Extract the (X, Y) coordinate from the center of the cell holding the provided text.  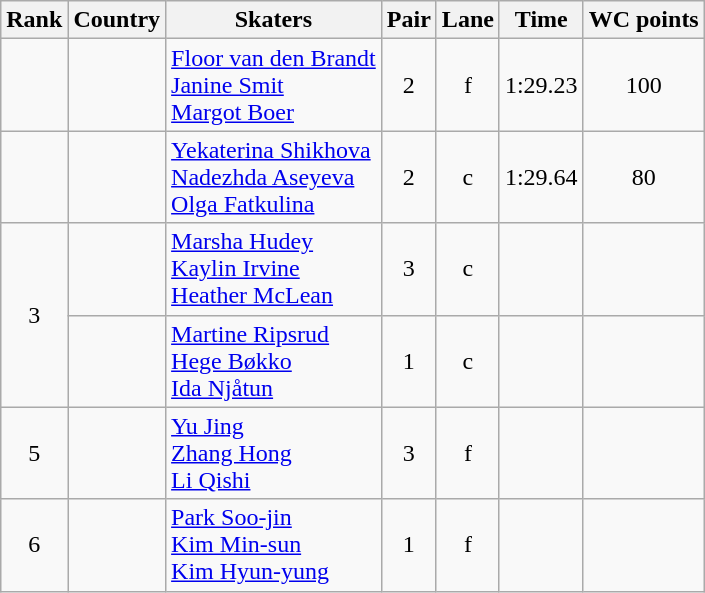
Skaters (274, 20)
Floor van den BrandtJanine SmitMargot Boer (274, 85)
1:29.64 (541, 177)
Lane (468, 20)
Pair (408, 20)
WC points (644, 20)
Park Soo-jinKim Min-sunKim Hyun-yung (274, 545)
100 (644, 85)
Martine RipsrudHege BøkkoIda Njåtun (274, 361)
1:29.23 (541, 85)
Rank (34, 20)
Country (117, 20)
Time (541, 20)
Yekaterina ShikhovaNadezhda AseyevaOlga Fatkulina (274, 177)
Marsha HudeyKaylin IrvineHeather McLean (274, 269)
5 (34, 453)
80 (644, 177)
Yu JingZhang HongLi Qishi (274, 453)
6 (34, 545)
